Search for the cell housing the specified text and yield its [X, Y] center coordinate. 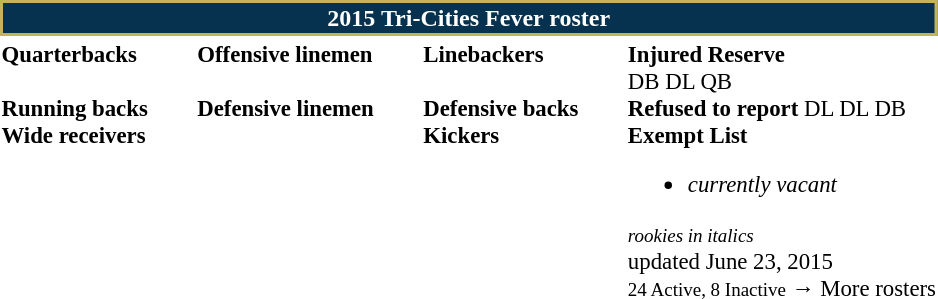
2015 Tri-Cities Fever roster [468, 18]
